Extract the (X, Y) coordinate from the center of the cell holding the provided text.  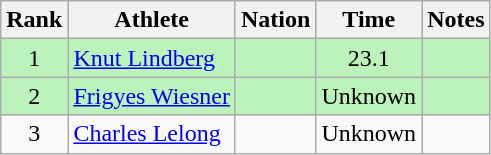
1 (34, 58)
Nation (275, 20)
Athlete (152, 20)
2 (34, 96)
Knut Lindberg (152, 58)
Rank (34, 20)
Frigyes Wiesner (152, 96)
Charles Lelong (152, 134)
Time (369, 20)
Notes (456, 20)
23.1 (369, 58)
3 (34, 134)
